Find where the given text appears and provide that cell's center as (X, Y) coordinate. 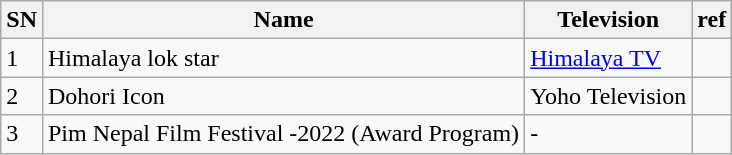
ref (712, 20)
2 (22, 96)
Pim Nepal Film Festival -2022 (Award Program) (283, 134)
Himalaya TV (608, 58)
SN (22, 20)
Television (608, 20)
Himalaya lok star (283, 58)
- (608, 134)
Dohori Icon (283, 96)
1 (22, 58)
Name (283, 20)
3 (22, 134)
Yoho Television (608, 96)
